Determine the (x, y) coordinate at the center of the cell enclosing the given text.  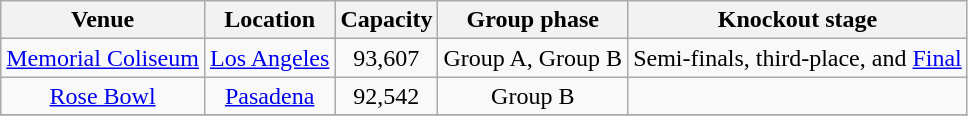
Los Angeles (269, 58)
92,542 (386, 96)
93,607 (386, 58)
Group phase (533, 20)
Memorial Coliseum (103, 58)
Knockout stage (798, 20)
Group A, Group B (533, 58)
Group B (533, 96)
Venue (103, 20)
Pasadena (269, 96)
Location (269, 20)
Rose Bowl (103, 96)
Semi-finals, third-place, and Final (798, 58)
Capacity (386, 20)
